From the cell containing the given text, extract its center point as (X, Y) coordinate. 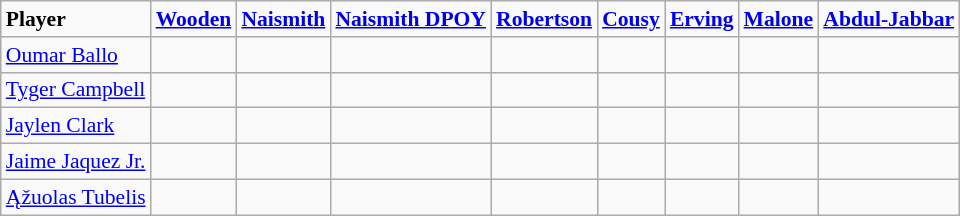
Wooden (194, 19)
Jaime Jaquez Jr. (76, 162)
Player (76, 19)
Erving (702, 19)
Abdul-Jabbar (888, 19)
Jaylen Clark (76, 126)
Tyger Campbell (76, 90)
Naismith (283, 19)
Oumar Ballo (76, 55)
Naismith DPOY (410, 19)
Ąžuolas Tubelis (76, 197)
Malone (779, 19)
Cousy (631, 19)
Robertson (544, 19)
